Pinpoint the cell where the given text exists, returning its [X, Y] midpoint coordinate. 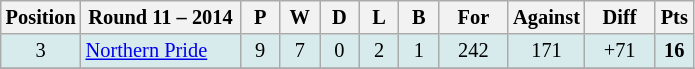
D [340, 17]
0 [340, 51]
Diff [620, 17]
L [379, 17]
+71 [620, 51]
P [260, 17]
Pts [674, 17]
For [474, 17]
Position [41, 17]
16 [674, 51]
Against [546, 17]
2 [379, 51]
Northern Pride [161, 51]
242 [474, 51]
1 [419, 51]
9 [260, 51]
W [300, 17]
7 [300, 51]
171 [546, 51]
Round 11 – 2014 [161, 17]
B [419, 17]
3 [41, 51]
